Find where the given text appears and provide that cell's center as (X, Y) coordinate. 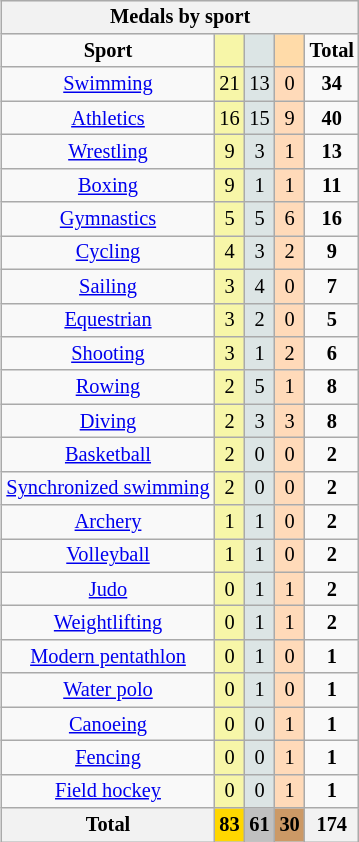
83 (229, 825)
11 (332, 185)
34 (332, 84)
Modern pentathlon (108, 657)
Volleyball (108, 556)
Sport (108, 51)
Wrestling (108, 152)
61 (260, 825)
Gymnastics (108, 219)
7 (332, 286)
Weightlifting (108, 623)
Canoeing (108, 724)
Swimming (108, 84)
174 (332, 825)
Synchronized swimming (108, 488)
Judo (108, 589)
Diving (108, 421)
Boxing (108, 185)
Equestrian (108, 320)
Cycling (108, 253)
Water polo (108, 690)
30 (290, 825)
Medals by sport (180, 17)
Archery (108, 522)
Rowing (108, 387)
21 (229, 84)
Field hockey (108, 791)
Athletics (108, 118)
15 (260, 118)
Fencing (108, 758)
Shooting (108, 354)
Basketball (108, 455)
40 (332, 118)
Sailing (108, 286)
